Return the [X, Y] coordinate for the center point of the cell that contains the specified text.  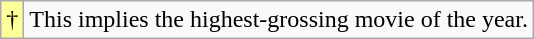
This implies the highest-grossing movie of the year. [279, 20]
† [12, 20]
